Detect which cell encompasses the target text, then output its [x, y] center coordinate. 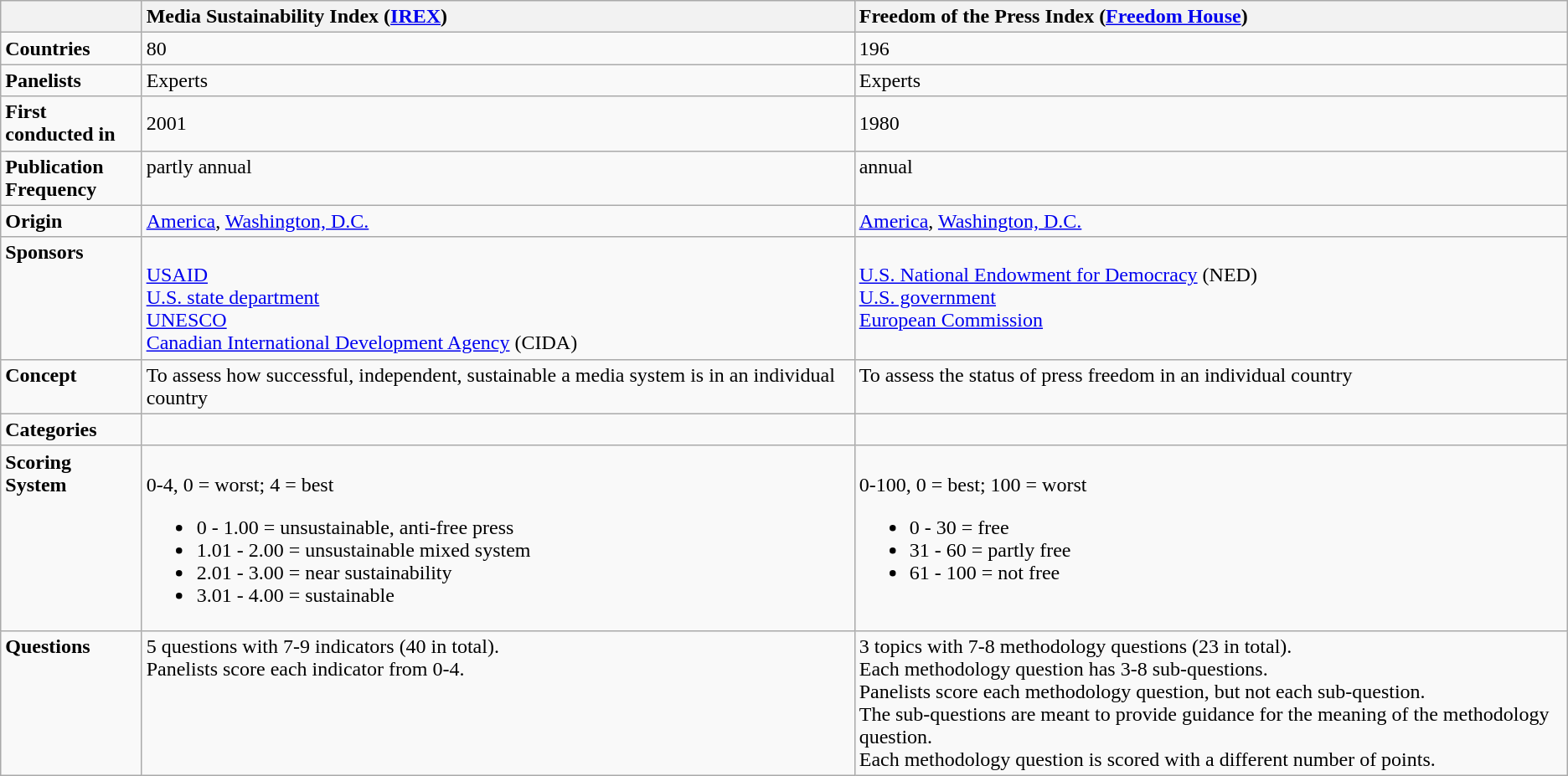
To assess how successful, independent, sustainable a media system is in an individual country [498, 387]
First conducted in [71, 124]
80 [498, 49]
Media Sustainability Index (IREX) [498, 17]
Publication Frequency [71, 177]
Scoring System [71, 537]
USAID U.S. state department UNESCO Canadian International Development Agency (CIDA) [498, 298]
Origin [71, 221]
Freedom of the Press Index (Freedom House) [1211, 17]
annual [1211, 177]
1980 [1211, 124]
Questions [71, 703]
To assess the status of press freedom in an individual country [1211, 387]
196 [1211, 49]
U.S. National Endowment for Democracy (NED) U.S. government European Commission [1211, 298]
Sponsors [71, 298]
partly annual [498, 177]
Panelists [71, 80]
Categories [71, 429]
5 questions with 7-9 indicators (40 in total). Panelists score each indicator from 0-4. [498, 703]
Concept [71, 387]
0-100, 0 = best; 100 = worst0 - 30 = free31 - 60 = partly free61 - 100 = not free [1211, 537]
2001 [498, 124]
Countries [71, 49]
